Output the [x, y] coordinate of the center of the cell containing the given text.  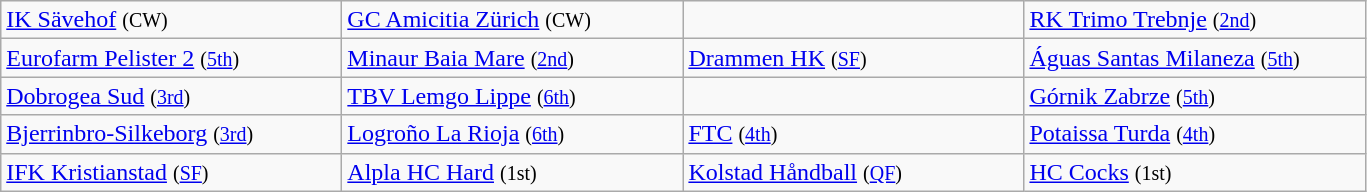
HC Cocks (1st) [1194, 172]
Minaur Baia Mare (2nd) [512, 58]
Águas Santas Milaneza (5th) [1194, 58]
Bjerrinbro-Silkeborg (3rd) [172, 134]
Logroño La Rioja (6th) [512, 134]
FTC (4th) [854, 134]
TBV Lemgo Lippe (6th) [512, 96]
IFK Kristianstad (SF) [172, 172]
Górnik Zabrze (5th) [1194, 96]
RK Trimo Trebnje (2nd) [1194, 20]
Drammen HK (SF) [854, 58]
Kolstad Håndball (QF) [854, 172]
Eurofarm Pelister 2 (5th) [172, 58]
GC Amicitia Zürich (CW) [512, 20]
IK Sävehof (CW) [172, 20]
Alpla HC Hard (1st) [512, 172]
Dobrogea Sud (3rd) [172, 96]
Potaissa Turda (4th) [1194, 134]
